Determine the (x, y) coordinate at the center of the cell enclosing the given text.  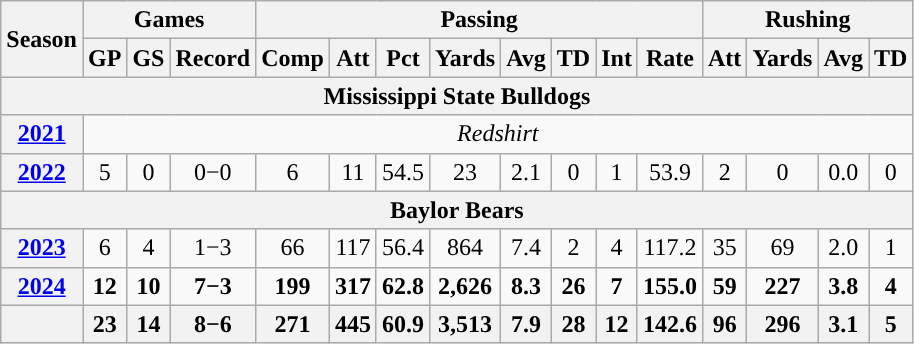
26 (573, 286)
2.1 (526, 172)
155.0 (670, 286)
271 (293, 324)
2023 (42, 248)
142.6 (670, 324)
Baylor Bears (457, 210)
199 (293, 286)
Season (42, 39)
11 (352, 172)
10 (148, 286)
8.3 (526, 286)
Redshirt (497, 134)
864 (466, 248)
Int (617, 58)
8−6 (213, 324)
53.9 (670, 172)
Rushing (808, 20)
117.2 (670, 248)
3.8 (844, 286)
59 (724, 286)
445 (352, 324)
7.9 (526, 324)
117 (352, 248)
0.0 (844, 172)
3.1 (844, 324)
28 (573, 324)
3,513 (466, 324)
69 (782, 248)
GS (148, 58)
2024 (42, 286)
Comp (293, 58)
GP (104, 58)
7−3 (213, 286)
56.4 (402, 248)
2,626 (466, 286)
2.0 (844, 248)
1−3 (213, 248)
Passing (480, 20)
66 (293, 248)
0−0 (213, 172)
54.5 (402, 172)
Games (168, 20)
317 (352, 286)
7 (617, 286)
7.4 (526, 248)
Record (213, 58)
296 (782, 324)
35 (724, 248)
60.9 (402, 324)
2021 (42, 134)
2022 (42, 172)
Pct (402, 58)
Mississippi State Bulldogs (457, 96)
Rate (670, 58)
96 (724, 324)
62.8 (402, 286)
14 (148, 324)
227 (782, 286)
